Output the [X, Y] coordinate of the center of the cell containing the given text.  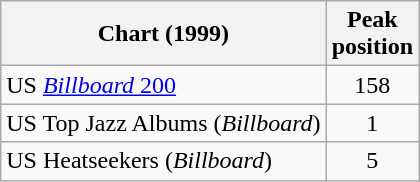
158 [372, 85]
Chart (1999) [164, 34]
US Heatseekers (Billboard) [164, 161]
US Top Jazz Albums (Billboard) [164, 123]
5 [372, 161]
US Billboard 200 [164, 85]
1 [372, 123]
Peakposition [372, 34]
